Return [X, Y] of the center of cell containing provided text 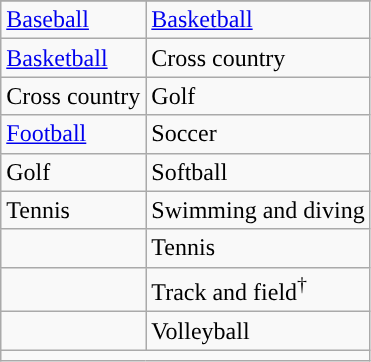
Swimming and diving [258, 210]
Soccer [258, 134]
Football [74, 134]
Volleyball [258, 331]
Softball [258, 172]
Track and field† [258, 290]
Baseball [74, 20]
